Extract the [X, Y] coordinate from the center of the cell holding the provided text.  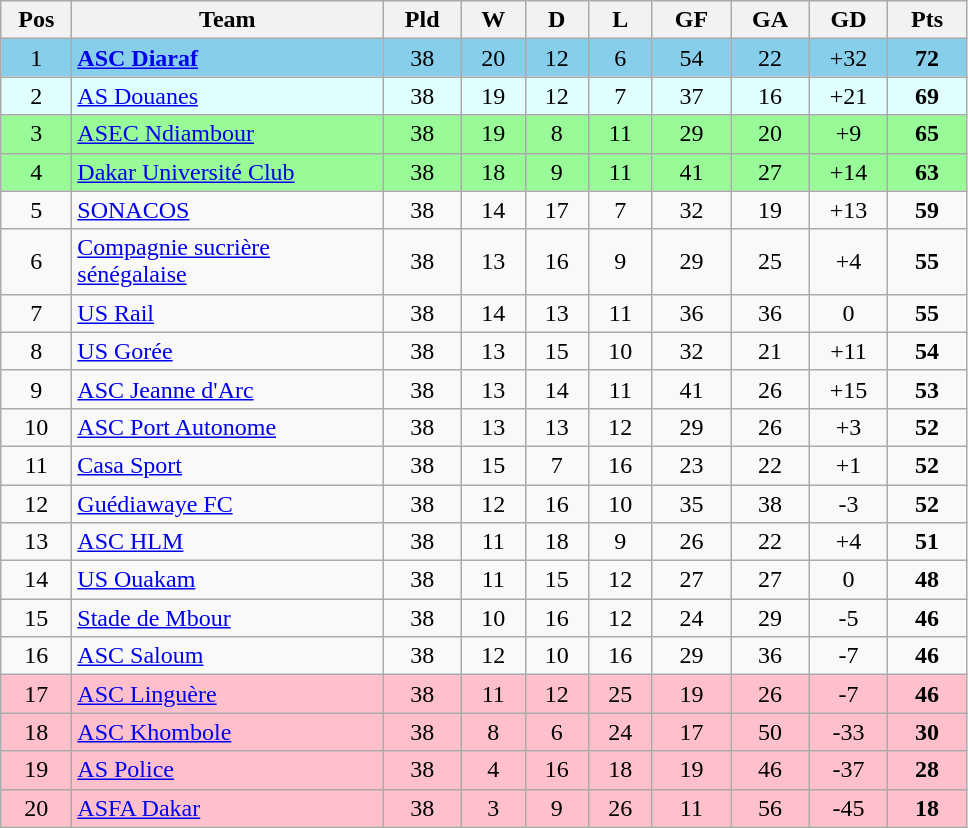
ASC Diaraf [228, 58]
72 [928, 58]
Pts [928, 20]
Pld [422, 20]
37 [692, 96]
Stade de Mbour [228, 618]
GD [848, 20]
GF [692, 20]
ASC Saloum [228, 656]
56 [770, 808]
23 [692, 465]
65 [928, 134]
W [493, 20]
28 [928, 770]
Compagnie sucrière sénégalaise [228, 262]
US Rail [228, 313]
Team [228, 20]
35 [692, 503]
1 [36, 58]
Dakar Université Club [228, 172]
+11 [848, 351]
-3 [848, 503]
-45 [848, 808]
+15 [848, 389]
30 [928, 732]
ASEC Ndiambour [228, 134]
-33 [848, 732]
ASC Linguère [228, 694]
69 [928, 96]
AS Douanes [228, 96]
+14 [848, 172]
50 [770, 732]
+13 [848, 210]
SONACOS [228, 210]
AS Police [228, 770]
-37 [848, 770]
+1 [848, 465]
2 [36, 96]
ASC Khombole [228, 732]
+32 [848, 58]
L [621, 20]
ASC HLM [228, 542]
21 [770, 351]
+21 [848, 96]
48 [928, 580]
5 [36, 210]
D [557, 20]
US Gorée [228, 351]
51 [928, 542]
ASC Jeanne d'Arc [228, 389]
+9 [848, 134]
US Ouakam [228, 580]
59 [928, 210]
Guédiawaye FC [228, 503]
GA [770, 20]
Casa Sport [228, 465]
63 [928, 172]
-5 [848, 618]
Pos [36, 20]
ASFA Dakar [228, 808]
+3 [848, 427]
53 [928, 389]
ASC Port Autonome [228, 427]
